Provide the [X, Y] coordinate of the cell's center where the given text is located.  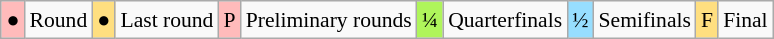
½ [580, 20]
Semifinals [644, 20]
¼ [430, 20]
Last round [166, 20]
P [229, 20]
Quarterfinals [505, 20]
Preliminary rounds [329, 20]
Final [746, 20]
Round [59, 20]
F [707, 20]
